From the cell containing the given text, extract its center point as [X, Y] coordinate. 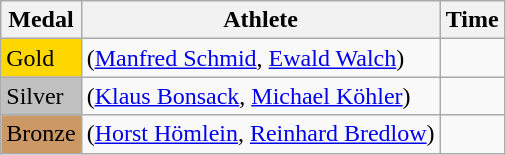
Bronze [41, 134]
Silver [41, 96]
(Klaus Bonsack, Michael Köhler) [260, 96]
(Manfred Schmid, Ewald Walch) [260, 58]
Gold [41, 58]
Medal [41, 20]
(Horst Hömlein, Reinhard Bredlow) [260, 134]
Athlete [260, 20]
Time [472, 20]
